Locate the cell with the specified text and output its [X, Y] center coordinate. 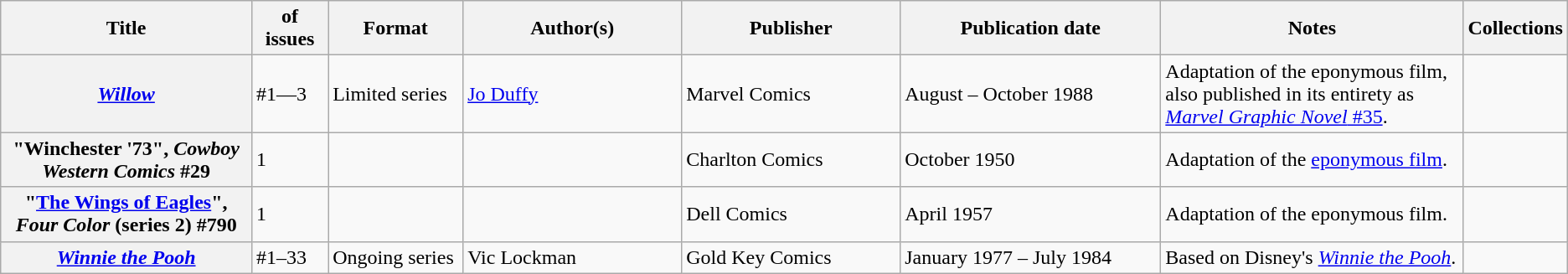
April 1957 [1030, 215]
Collections [1515, 28]
Adaptation of the eponymous film, also published in its entirety as Marvel Graphic Novel #35. [1312, 94]
Marvel Comics [791, 94]
Author(s) [573, 28]
Publication date [1030, 28]
Based on Disney's Winnie the Pooh. [1312, 257]
"Winchester '73", Cowboy Western Comics #29 [126, 159]
#1—3 [290, 94]
Dell Comics [791, 215]
Winnie the Pooh [126, 257]
of issues [290, 28]
#1–33 [290, 257]
Format [395, 28]
Gold Key Comics [791, 257]
January 1977 – July 1984 [1030, 257]
Notes [1312, 28]
August – October 1988 [1030, 94]
October 1950 [1030, 159]
Willow [126, 94]
Charlton Comics [791, 159]
"The Wings of Eagles", Four Color (series 2) #790 [126, 215]
Title [126, 28]
Limited series [395, 94]
Vic Lockman [573, 257]
Publisher [791, 28]
Jo Duffy [573, 94]
Ongoing series [395, 257]
